Identify which cell holds the provided text, then report its [x, y] central coordinate. 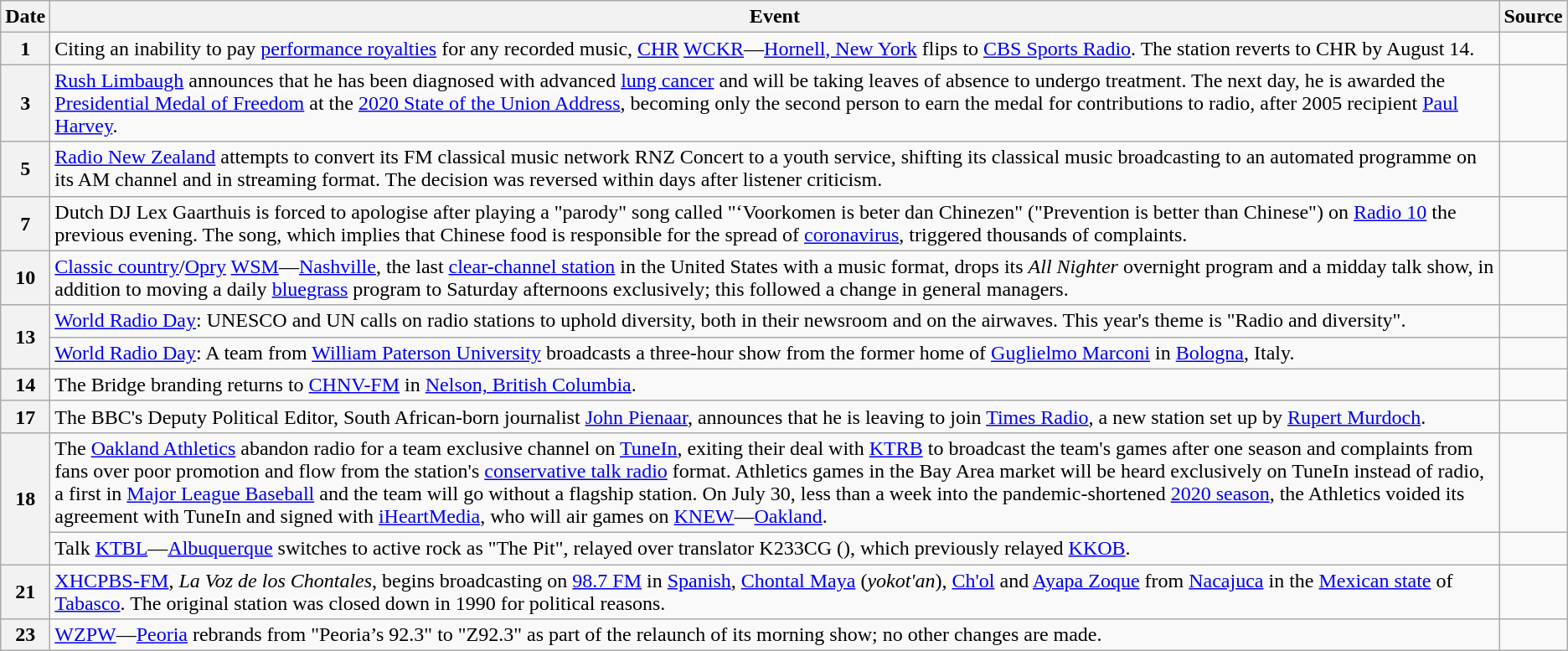
23 [25, 635]
7 [25, 223]
18 [25, 498]
1 [25, 49]
The Bridge branding returns to CHNV-FM in Nelson, British Columbia. [775, 385]
WZPW—Peoria rebrands from "Peoria’s 92.3" to "Z92.3" as part of the relaunch of its morning show; no other changes are made. [775, 635]
Date [25, 17]
17 [25, 416]
14 [25, 385]
10 [25, 278]
3 [25, 103]
Talk KTBL—Albuquerque switches to active rock as "The Pit", relayed over translator K233CG (), which previously relayed KKOB. [775, 548]
5 [25, 169]
21 [25, 592]
Event [775, 17]
Source [1533, 17]
13 [25, 337]
World Radio Day: A team from William Paterson University broadcasts a three-hour show from the former home of Guglielmo Marconi in Bologna, Italy. [775, 353]
